Locate the cell with the specified text and output its [x, y] center coordinate. 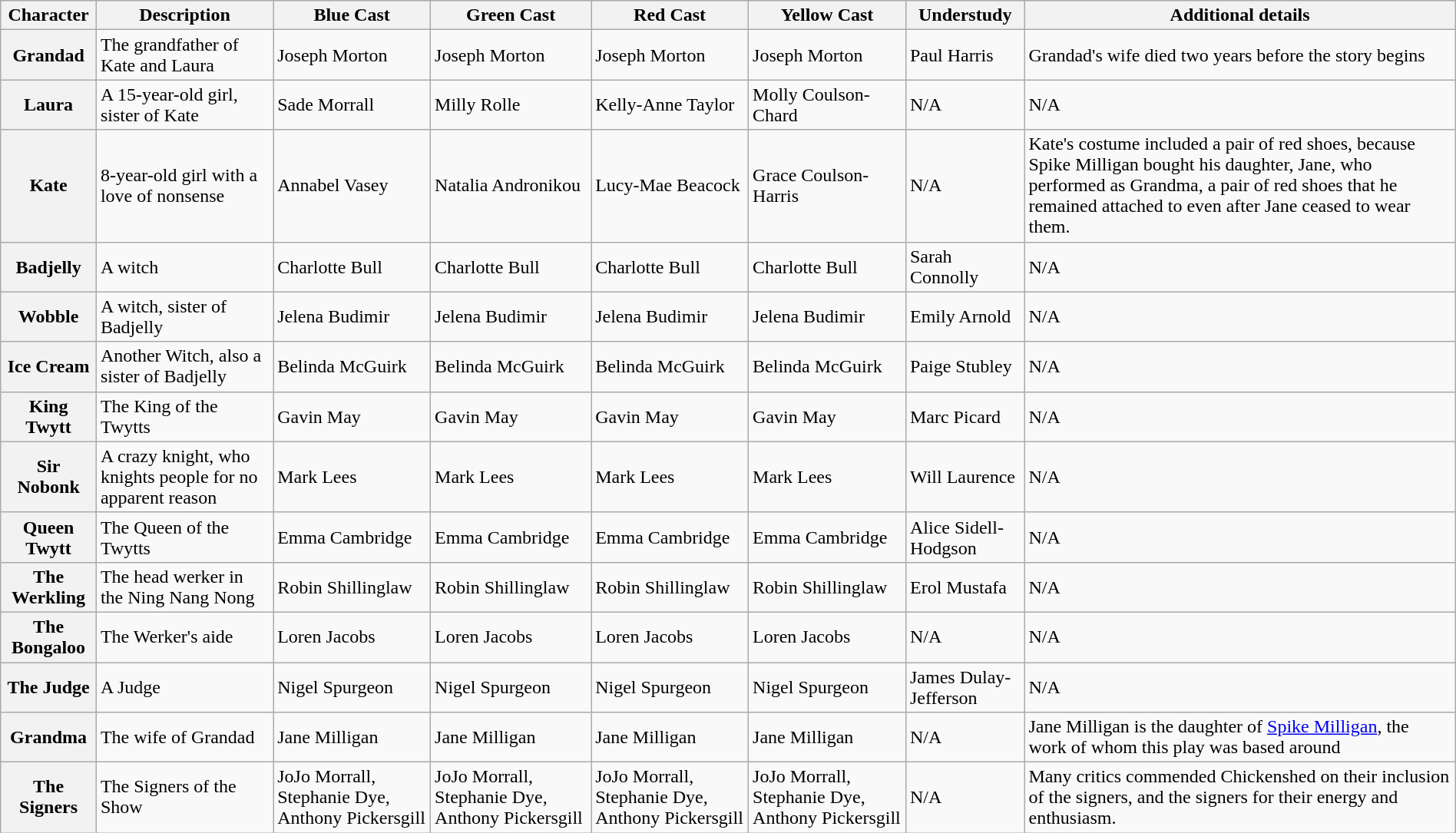
Kate [49, 186]
Yellow Cast [828, 15]
Another Witch, also a sister of Badjelly [184, 367]
Emily Arnold [965, 316]
Sade Morrall [352, 104]
James Dulay-Jefferson [965, 686]
The Bongaloo [49, 637]
Milly Rolle [511, 104]
Marc Picard [965, 416]
The Signers of the Show [184, 798]
Alice Sidell-Hodgson [965, 537]
Badjelly [49, 267]
The wife of Grandad [184, 737]
Laura [49, 104]
8-year-old girl with a love of nonsense [184, 186]
The King of the Twytts [184, 416]
The Werkling [49, 587]
Character [49, 15]
Grandad's wife died two years before the story begins [1239, 55]
Green Cast [511, 15]
Sarah Connolly [965, 267]
A crazy knight, who knights people for no apparent reason [184, 477]
Natalia Andronikou [511, 186]
Erol Mustafa [965, 587]
Jane Milligan is the daughter of Spike Milligan, the work of whom this play was based around [1239, 737]
Kelly-Anne Taylor [670, 104]
The grandfather of Kate and Laura [184, 55]
Grandma [49, 737]
Sir Nobonk [49, 477]
Additional details [1239, 15]
Molly Coulson-Chard [828, 104]
Grandad [49, 55]
Many critics commended Chickenshed on their inclusion of the signers, and the signers for their energy and enthusiasm. [1239, 798]
The Werker's aide [184, 637]
Queen Twytt [49, 537]
Paige Stubley [965, 367]
Understudy [965, 15]
The head werker in the Ning Nang Nong [184, 587]
The Queen of the Twytts [184, 537]
A 15-year-old girl, sister of Kate [184, 104]
Lucy-Mae Beacock [670, 186]
Wobble [49, 316]
A witch [184, 267]
King Twytt [49, 416]
Annabel Vasey [352, 186]
Ice Cream [49, 367]
A Judge [184, 686]
Will Laurence [965, 477]
Blue Cast [352, 15]
Grace Coulson-Harris [828, 186]
Paul Harris [965, 55]
The Signers [49, 798]
A witch, sister of Badjelly [184, 316]
Red Cast [670, 15]
The Judge [49, 686]
Description [184, 15]
